Return (X, Y) of the center of cell containing provided text 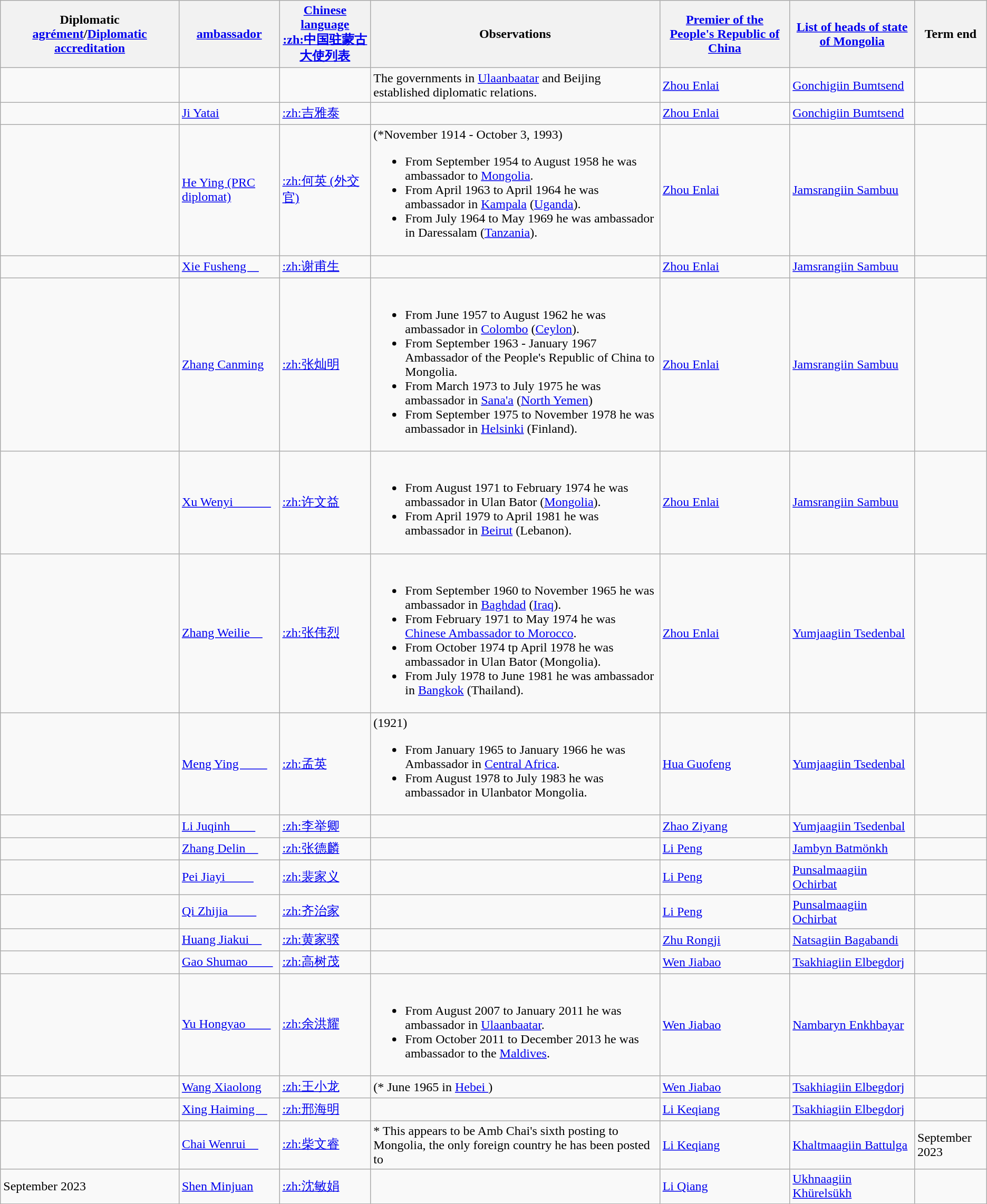
Xing Haiming (229, 1109)
:zh:谢甫生 (325, 267)
:zh:张德麟 (325, 849)
Meng Ying (229, 764)
:zh:沈敏娟 (325, 1186)
Jambyn Batmönkh (852, 849)
:zh:何英 (外交官) (325, 190)
Xie Fusheng (229, 267)
Huang Jiakui (229, 940)
(1921)From January 1965 to January 1966 he was Ambassador in Central Africa.From August 1978 to July 1983 he was ambassador in Ulanbator Mongolia. (515, 764)
Premier of the People's Republic of China (724, 34)
Khaltmaagiin Battulga (852, 1145)
Shen Minjuan (229, 1186)
Natsagiin Bagabandi (852, 940)
The governments in Ulaanbaatar and Beijing established diplomatic relations. (515, 85)
:zh:余洪耀 (325, 1025)
Li Qiang (724, 1186)
:zh:高树茂 (325, 963)
Zhu Rongji (724, 940)
Gao Shumao (229, 963)
:zh:许文益 (325, 502)
ambassador (229, 34)
:zh:吉雅泰 (325, 114)
Zhang Weilie (229, 633)
Observations (515, 34)
Yu Hongyao (229, 1025)
Nambaryn Enkhbayar (852, 1025)
:zh:王小龙 (325, 1087)
From August 2007 to January 2011 he was ambassador in Ulaanbaatar.From October 2011 to December 2013 he was ambassador to the Maldives. (515, 1025)
* This appears to be Amb Chai's sixth posting to Mongolia, the only foreign country he has been posted to (515, 1145)
Zhang Delin (229, 849)
:zh:李举卿 (325, 827)
Xu Wenyi (229, 502)
:zh:齐治家 (325, 911)
Zhao Ziyang (724, 827)
Chinese language:zh:中国驻蒙古大使列表 (325, 34)
:zh:裴家义 (325, 877)
Wang Xiaolong (229, 1087)
Ji Yatai (229, 114)
Ukhnaagiin Khürelsükh (852, 1186)
Chai Wenrui (229, 1145)
:zh:柴文睿 (325, 1145)
:zh:邢海明 (325, 1109)
He Ying (PRC diplomat) (229, 190)
List of heads of state of Mongolia (852, 34)
Qi Zhijia (229, 911)
Zhang Canming (229, 365)
Li Juqinh (229, 827)
(* June 1965 in Hebei ) (515, 1087)
Term end (951, 34)
:zh:黄家骙 (325, 940)
From August 1971 to February 1974 he was ambassador in Ulan Bator (Mongolia).From April 1979 to April 1981 he was ambassador in Beirut (Lebanon). (515, 502)
Hua Guofeng (724, 764)
Pei Jiayi (229, 877)
:zh:张灿明 (325, 365)
Diplomatic agrément/Diplomatic accreditation (90, 34)
:zh:张伟烈 (325, 633)
:zh:孟英 (325, 764)
